Provide the [X, Y] coordinate of the cell's center where the given text is located.  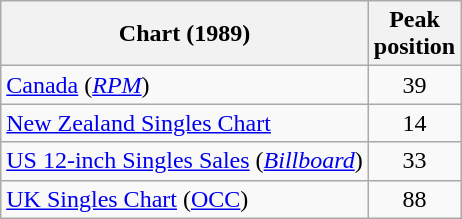
Chart (1989) [185, 34]
39 [414, 85]
New Zealand Singles Chart [185, 123]
UK Singles Chart (OCC) [185, 199]
Peakposition [414, 34]
US 12-inch Singles Sales (Billboard) [185, 161]
33 [414, 161]
Canada (RPM) [185, 85]
14 [414, 123]
88 [414, 199]
